Output the [x, y] coordinate of the center of the cell containing the given text.  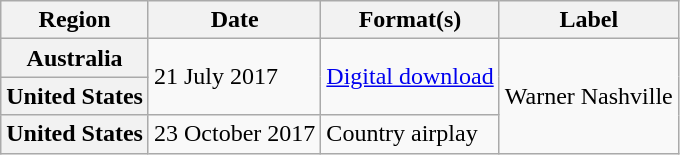
Format(s) [410, 20]
Warner Nashville [588, 96]
Label [588, 20]
Digital download [410, 77]
Country airplay [410, 134]
Australia [75, 58]
23 October 2017 [234, 134]
21 July 2017 [234, 77]
Date [234, 20]
Region [75, 20]
